Locate the cell with the specified text and output its [x, y] center coordinate. 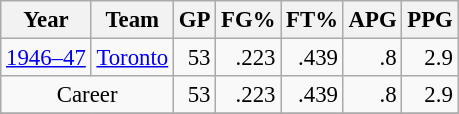
Career [88, 95]
1946–47 [46, 58]
PPG [430, 20]
Toronto [132, 58]
Team [132, 20]
GP [194, 20]
FG% [248, 20]
APG [372, 20]
FT% [312, 20]
Year [46, 20]
